Detect which cell encompasses the target text, then output its [x, y] center coordinate. 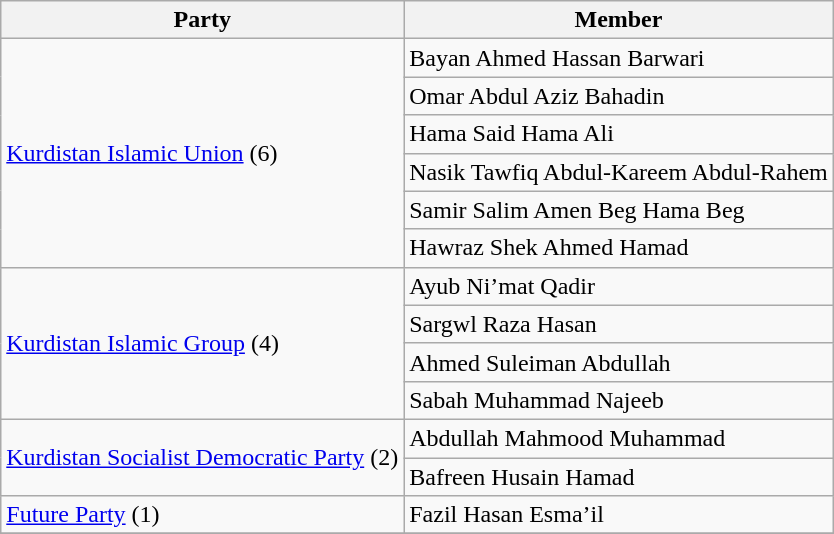
Fazil Hasan Esma’il [619, 515]
Kurdistan Islamic Union (6) [202, 153]
Ayub Ni’mat Qadir [619, 286]
Ahmed Suleiman Abdullah [619, 362]
Abdullah Mahmood Muhammad [619, 438]
Sabah Muhammad Najeeb [619, 400]
Hama Said Hama Ali [619, 134]
Nasik Tawfiq Abdul-Kareem Abdul-Rahem [619, 172]
Sargwl Raza Hasan [619, 324]
Samir Salim Amen Beg Hama Beg [619, 210]
Hawraz Shek Ahmed Hamad [619, 248]
Party [202, 20]
Bafreen Husain Hamad [619, 477]
Kurdistan Islamic Group (4) [202, 343]
Future Party (1) [202, 515]
Bayan Ahmed Hassan Barwari [619, 58]
Member [619, 20]
Kurdistan Socialist Democratic Party (2) [202, 457]
Omar Abdul Aziz Bahadin [619, 96]
